Locate the cell with the specified text and output its (x, y) center coordinate. 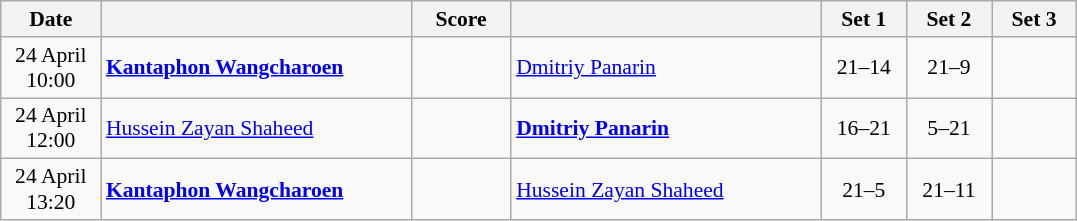
21–9 (948, 68)
16–21 (864, 128)
Date (51, 19)
24 April 10:00 (51, 68)
21–14 (864, 68)
Set 2 (948, 19)
24 April 13:20 (51, 190)
5–21 (948, 128)
Set 1 (864, 19)
Score (461, 19)
21–11 (948, 190)
21–5 (864, 190)
Set 3 (1034, 19)
24 April 12:00 (51, 128)
